Extract the (X, Y) coordinate from the center of the cell holding the provided text.  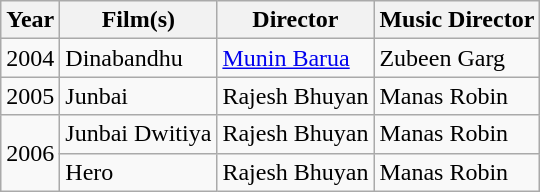
Music Director (457, 20)
Film(s) (138, 20)
Junbai (138, 96)
Director (296, 20)
Dinabandhu (138, 58)
2006 (30, 153)
Year (30, 20)
Zubeen Garg (457, 58)
Munin Barua (296, 58)
Hero (138, 172)
2005 (30, 96)
2004 (30, 58)
Junbai Dwitiya (138, 134)
